Detect which cell encompasses the target text, then output its [X, Y] center coordinate. 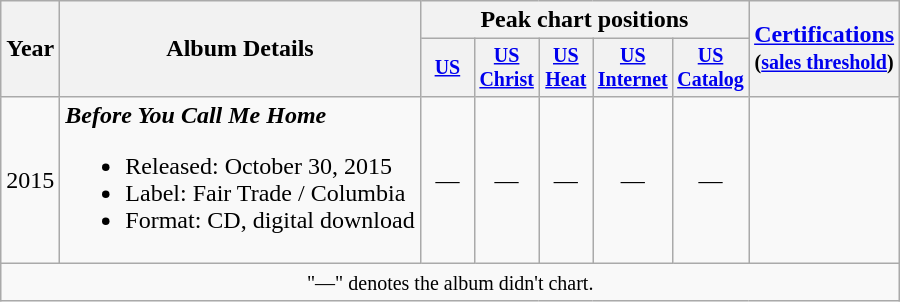
"—" denotes the album didn't chart. [450, 282]
Peak chart positions [584, 20]
Certifications(sales threshold) [824, 49]
USChrist [507, 68]
Year [30, 49]
USCatalog [710, 68]
Album Details [240, 49]
US [447, 68]
2015 [30, 180]
USHeat [566, 68]
USInternet [632, 68]
Before You Call Me HomeReleased: October 30, 2015Label: Fair Trade / ColumbiaFormat: CD, digital download [240, 180]
